Output the (X, Y) coordinate of the center of the cell containing the given text.  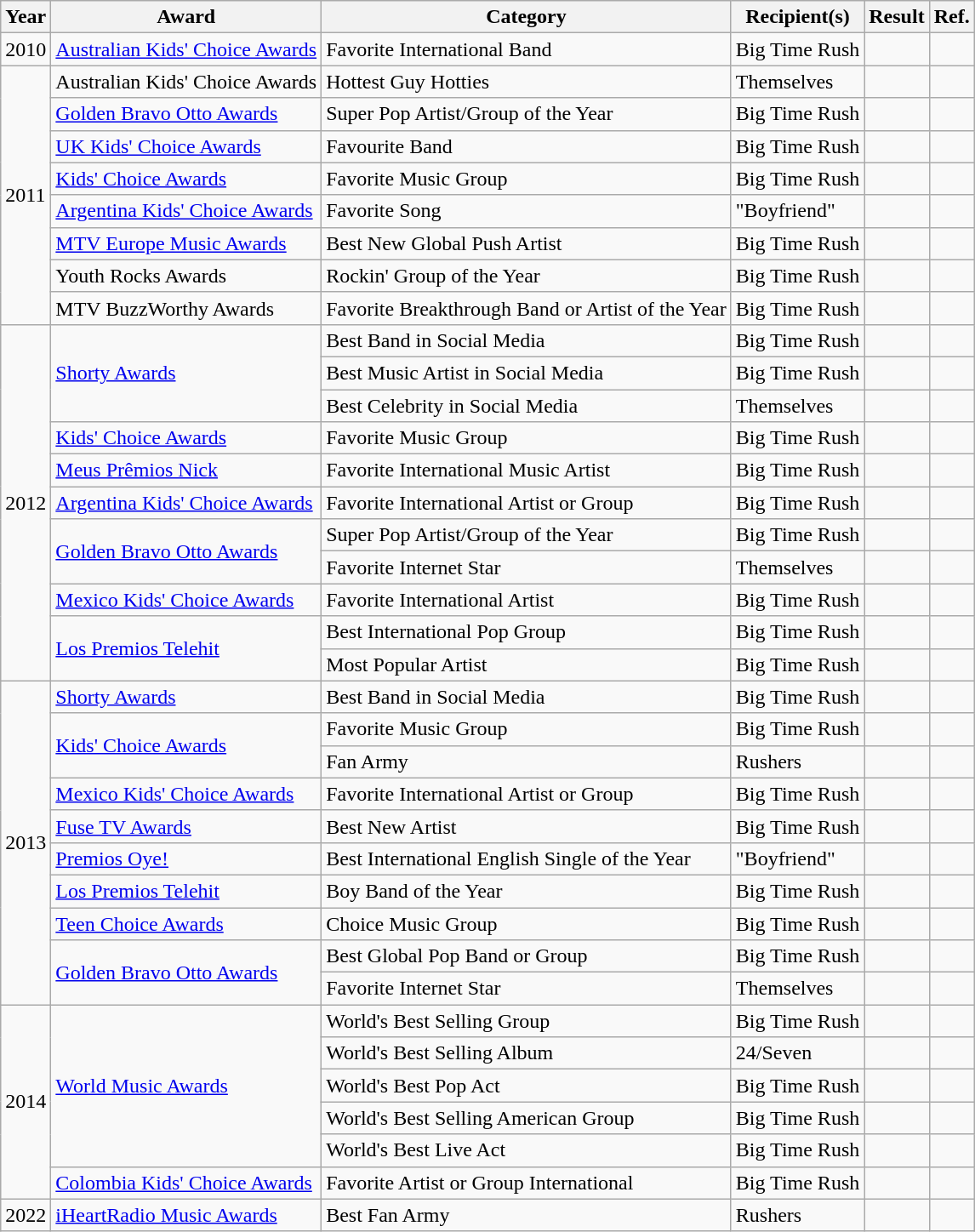
Favorite International Artist (527, 600)
Best Celebrity in Social Media (527, 406)
Favorite International Music Artist (527, 471)
2014 (26, 1102)
World's Best Pop Act (527, 1086)
Favorite Artist or Group International (527, 1183)
Hottest Guy Hotties (527, 82)
MTV Europe Music Awards (186, 243)
World's Best Selling American Group (527, 1118)
Fuse TV Awards (186, 826)
Premios Oye! (186, 858)
Best International English Single of the Year (527, 858)
MTV BuzzWorthy Awards (186, 308)
Teen Choice Awards (186, 923)
Rockin' Group of the Year (527, 276)
Fan Army (527, 761)
iHeartRadio Music Awards (186, 1215)
Choice Music Group (527, 923)
World Music Awards (186, 1086)
Award (186, 17)
Year (26, 17)
Favourite Band (527, 146)
Best Fan Army (527, 1215)
Result (897, 17)
Best New Global Push Artist (527, 243)
UK Kids' Choice Awards (186, 146)
24/Seven (797, 1053)
2012 (26, 502)
Boy Band of the Year (527, 891)
2013 (26, 842)
Most Popular Artist (527, 664)
Colombia Kids' Choice Awards (186, 1183)
World's Best Selling Group (527, 1021)
Category (527, 17)
2022 (26, 1215)
Meus Prêmios Nick (186, 471)
Best International Pop Group (527, 632)
Youth Rocks Awards (186, 276)
World's Best Selling Album (527, 1053)
Ref. (951, 17)
World's Best Live Act (527, 1150)
Favorite Breakthrough Band or Artist of the Year (527, 308)
Best Music Artist in Social Media (527, 373)
Best New Artist (527, 826)
Favorite International Band (527, 49)
Favorite Song (527, 211)
2011 (26, 195)
2010 (26, 49)
Best Global Pop Band or Group (527, 956)
Recipient(s) (797, 17)
